Provide the [X, Y] coordinate of the cell's center where the given text is located.  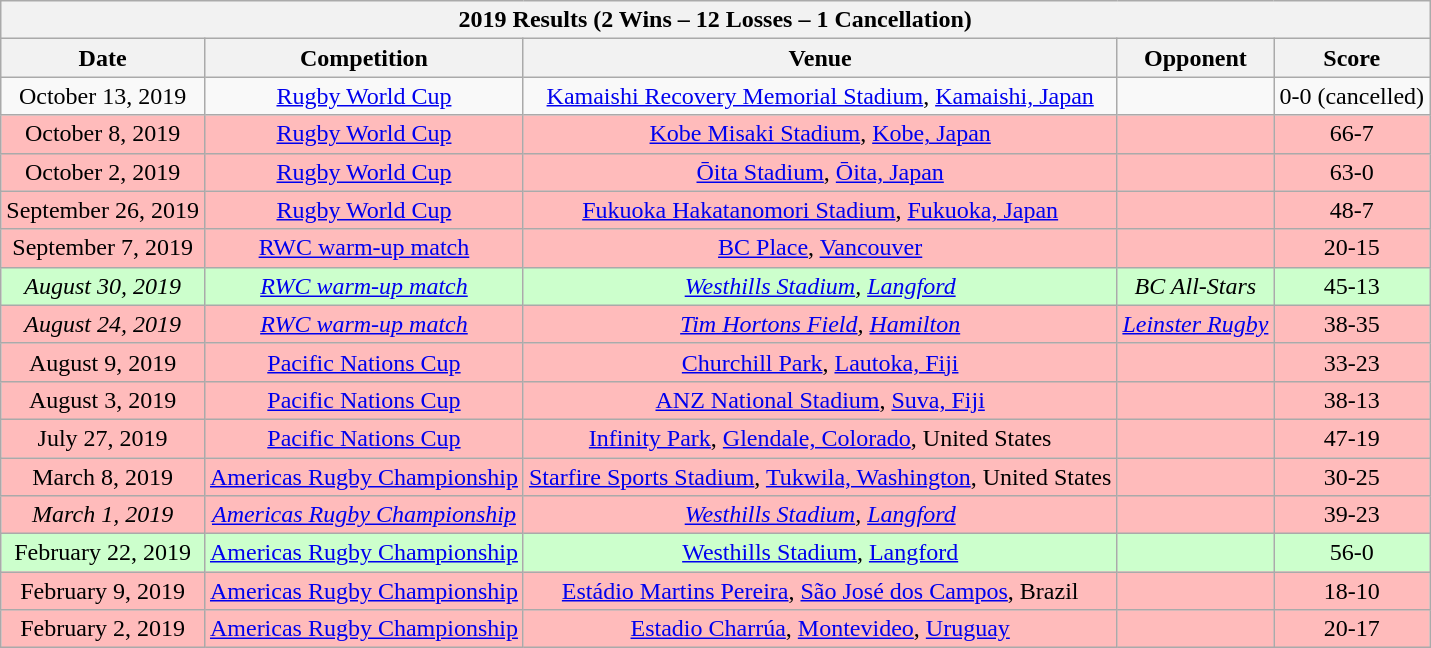
Competition [364, 58]
66-7 [1352, 134]
Fukuoka Hakatanomori Stadium, Fukuoka, Japan [820, 210]
20-17 [1352, 629]
BC Place, Vancouver [820, 248]
October 8, 2019 [103, 134]
Kobe Misaki Stadium, Kobe, Japan [820, 134]
March 1, 2019 [103, 515]
39-23 [1352, 515]
Ōita Stadium, Ōita, Japan [820, 172]
February 22, 2019 [103, 553]
30-25 [1352, 477]
BC All-Stars [1196, 286]
ANZ National Stadium, Suva, Fiji [820, 400]
March 8, 2019 [103, 477]
0-0 (cancelled) [1352, 96]
February 9, 2019 [103, 591]
Estadio Charrúa, Montevideo, Uruguay [820, 629]
48-7 [1352, 210]
Venue [820, 58]
56-0 [1352, 553]
18-10 [1352, 591]
Date [103, 58]
45-13 [1352, 286]
August 9, 2019 [103, 362]
Kamaishi Recovery Memorial Stadium, Kamaishi, Japan [820, 96]
47-19 [1352, 438]
Starfire Sports Stadium, Tukwila, Washington, United States [820, 477]
Churchill Park, Lautoka, Fiji [820, 362]
October 2, 2019 [103, 172]
Opponent [1196, 58]
20-15 [1352, 248]
63-0 [1352, 172]
February 2, 2019 [103, 629]
July 27, 2019 [103, 438]
2019 Results (2 Wins – 12 Losses – 1 Cancellation) [716, 20]
August 24, 2019 [103, 324]
August 30, 2019 [103, 286]
33-23 [1352, 362]
Score [1352, 58]
38-13 [1352, 400]
September 7, 2019 [103, 248]
Leinster Rugby [1196, 324]
Estádio Martins Pereira, São José dos Campos, Brazil [820, 591]
38-35 [1352, 324]
August 3, 2019 [103, 400]
Tim Hortons Field, Hamilton [820, 324]
Infinity Park, Glendale, Colorado, United States [820, 438]
September 26, 2019 [103, 210]
October 13, 2019 [103, 96]
